For the text-containing cell, return its midpoint in [x, y] coordinate format. 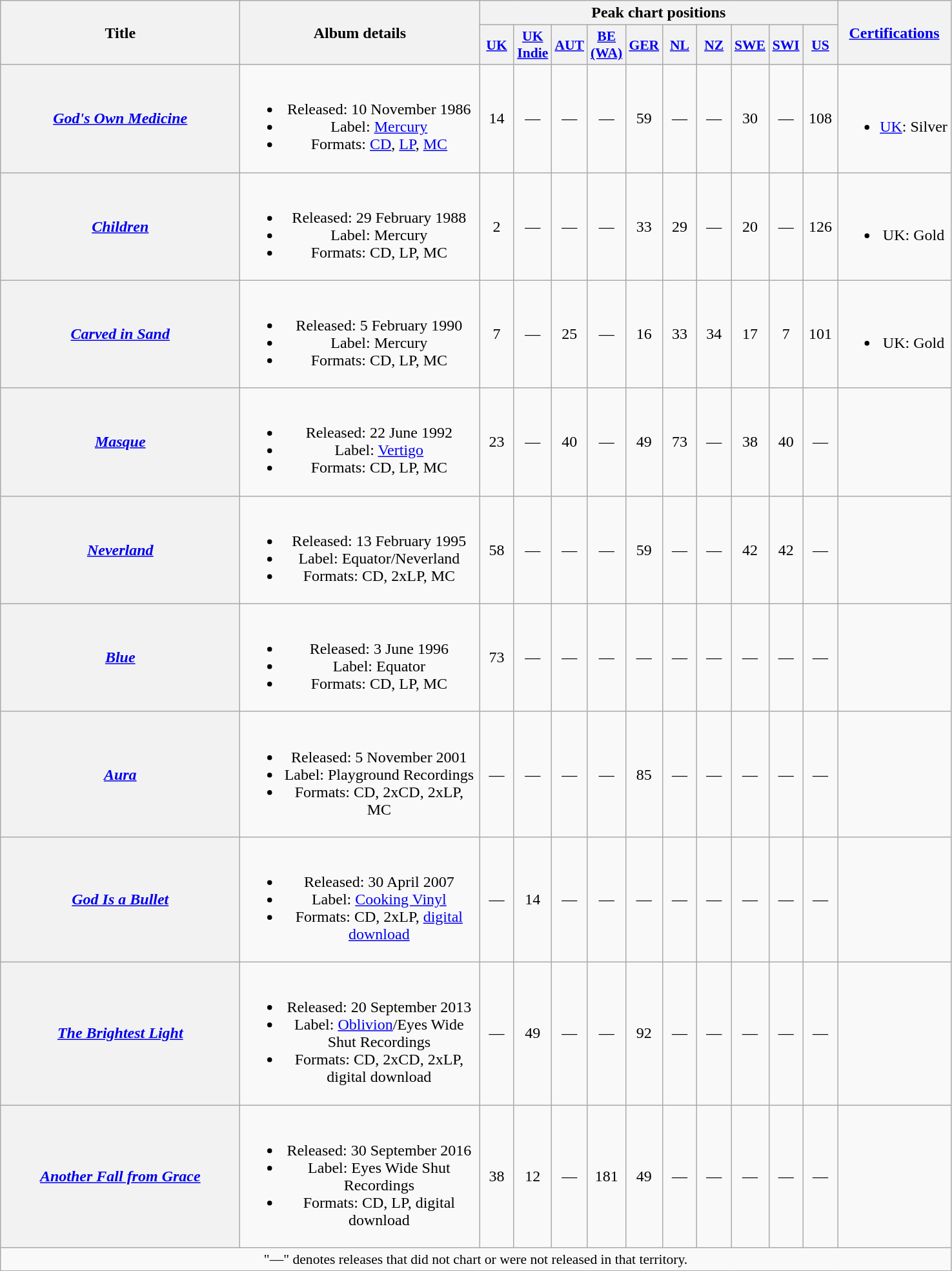
Masque [120, 442]
Released: 5 February 1990Label: MercuryFormats: CD, LP, MC [360, 334]
"—" denotes releases that did not chart or were not released in that territory. [476, 1259]
108 [820, 119]
God's Own Medicine [120, 119]
NZ [714, 45]
UK Indie [532, 45]
20 [750, 226]
NL [679, 45]
2 [497, 226]
Released: 10 November 1986Label: MercuryFormats: CD, LP, MC [360, 119]
AUT [569, 45]
Carved in Sand [120, 334]
85 [644, 774]
16 [644, 334]
SWI [786, 45]
12 [532, 1176]
92 [644, 1033]
Released: 29 February 1988Label: MercuryFormats: CD, LP, MC [360, 226]
UK [497, 45]
58 [497, 550]
23 [497, 442]
Title [120, 32]
181 [607, 1176]
Released: 22 June 1992Label: VertigoFormats: CD, LP, MC [360, 442]
SWE [750, 45]
Released: 30 September 2016Label: Eyes Wide Shut RecordingsFormats: CD, LP, digital download [360, 1176]
Released: 30 April 2007Label: Cooking VinylFormats: CD, 2xLP, digital download [360, 899]
Peak chart positions [658, 13]
25 [569, 334]
Released: 5 November 2001Label: Playground RecordingsFormats: CD, 2xCD, 2xLP, MC [360, 774]
Neverland [120, 550]
GER [644, 45]
The Brightest Light [120, 1033]
Released: 13 February 1995Label: Equator/NeverlandFormats: CD, 2xLP, MC [360, 550]
126 [820, 226]
US [820, 45]
Blue [120, 657]
Released: 3 June 1996Label: EquatorFormats: CD, LP, MC [360, 657]
Certifications [895, 32]
30 [750, 119]
Another Fall from Grace [120, 1176]
Aura [120, 774]
Album details [360, 32]
God Is a Bullet [120, 899]
101 [820, 334]
Children [120, 226]
34 [714, 334]
UK: Silver [895, 119]
29 [679, 226]
Released: 20 September 2013Label: Oblivion/Eyes Wide Shut RecordingsFormats: CD, 2xCD, 2xLP, digital download [360, 1033]
17 [750, 334]
BE (WA) [607, 45]
